Return [x, y] of the center of cell containing provided text 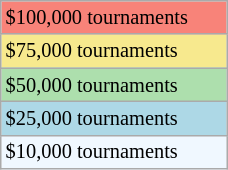
$25,000 tournaments [114, 118]
$100,000 tournaments [114, 17]
$75,000 tournaments [114, 51]
$10,000 tournaments [114, 152]
$50,000 tournaments [114, 85]
